Identify which cell holds the provided text, then report its (x, y) central coordinate. 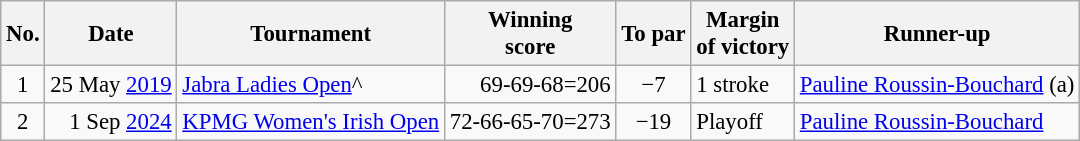
KPMG Women's Irish Open (310, 122)
No. (23, 34)
1 (23, 85)
Tournament (310, 34)
69-69-68=206 (530, 85)
Date (111, 34)
72-66-65-70=273 (530, 122)
Jabra Ladies Open^ (310, 85)
To par (654, 34)
−7 (654, 85)
Pauline Roussin-Bouchard (938, 122)
Playoff (743, 122)
2 (23, 122)
Marginof victory (743, 34)
−19 (654, 122)
25 May 2019 (111, 85)
Runner-up (938, 34)
Pauline Roussin-Bouchard (a) (938, 85)
1 stroke (743, 85)
1 Sep 2024 (111, 122)
Winningscore (530, 34)
